Locate the cell with the specified text and output its [X, Y] center coordinate. 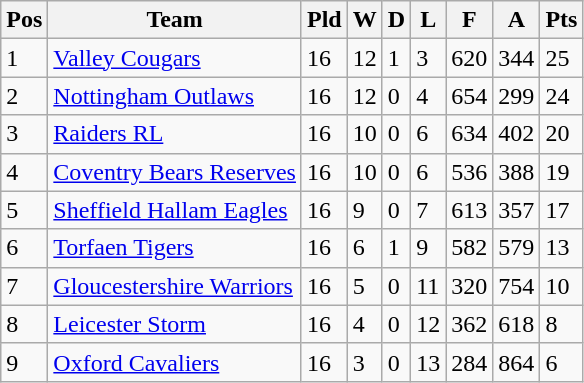
362 [470, 324]
24 [562, 96]
17 [562, 210]
A [516, 20]
20 [562, 134]
Sheffield Hallam Eagles [175, 210]
613 [470, 210]
754 [516, 286]
618 [516, 324]
25 [562, 58]
Gloucestershire Warriors [175, 286]
Valley Cougars [175, 58]
Oxford Cavaliers [175, 362]
Raiders RL [175, 134]
L [428, 20]
344 [516, 58]
536 [470, 172]
388 [516, 172]
299 [516, 96]
2 [24, 96]
582 [470, 248]
864 [516, 362]
579 [516, 248]
D [396, 20]
Pos [24, 20]
Coventry Bears Reserves [175, 172]
Torfaen Tigers [175, 248]
Leicester Storm [175, 324]
320 [470, 286]
634 [470, 134]
Pld [324, 20]
19 [562, 172]
F [470, 20]
654 [470, 96]
Team [175, 20]
284 [470, 362]
357 [516, 210]
11 [428, 286]
Pts [562, 20]
W [364, 20]
402 [516, 134]
620 [470, 58]
Nottingham Outlaws [175, 96]
